Return the [X, Y] coordinate for the center point of the cell that contains the specified text.  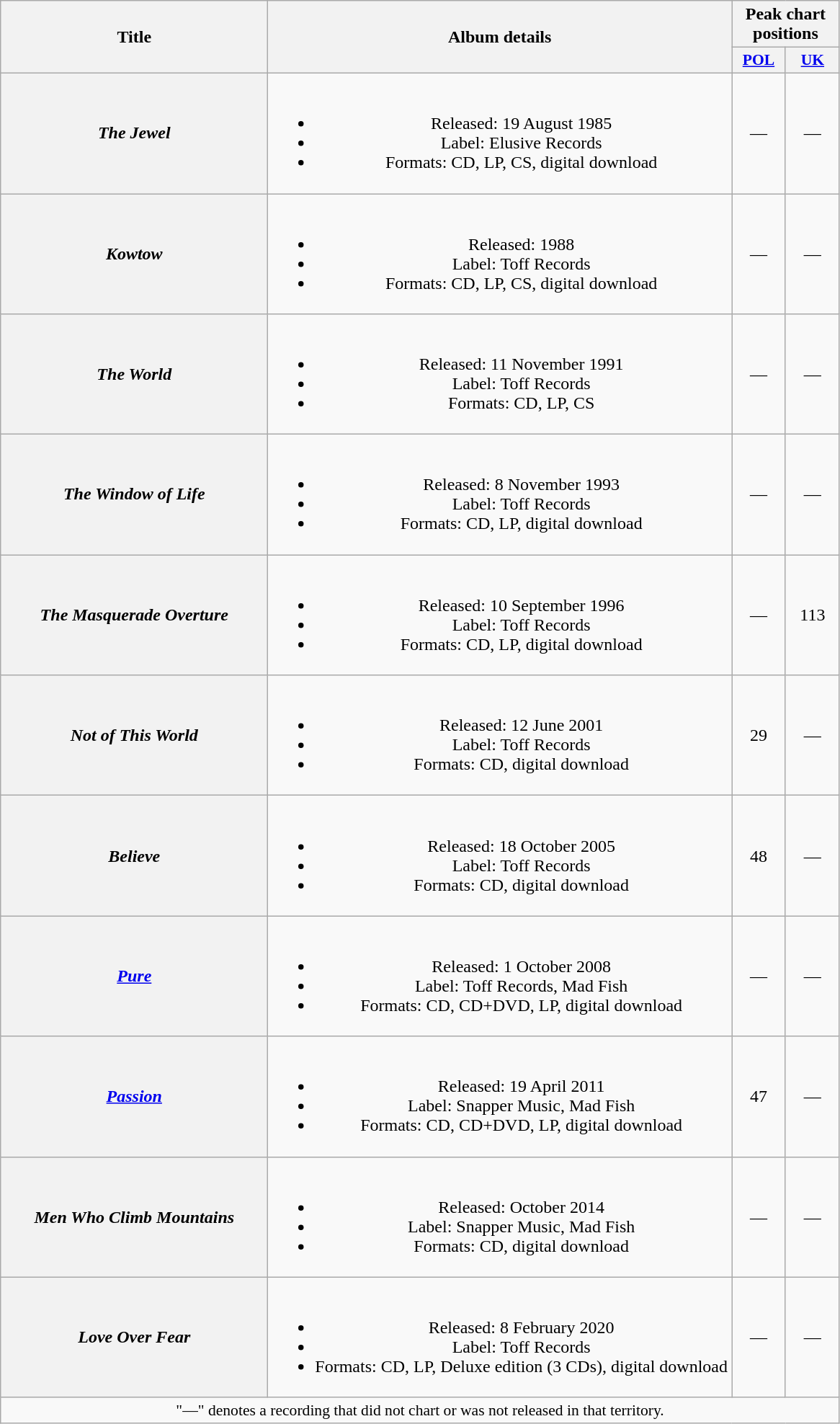
The Masquerade Overture [134, 615]
Released: 19 April 2011Label: Snapper Music, Mad FishFormats: CD, CD+DVD, LP, digital download [500, 1097]
Album details [500, 37]
Not of This World [134, 735]
Pure [134, 976]
Kowtow [134, 254]
29 [759, 735]
Released: 11 November 1991Label: Toff RecordsFormats: CD, LP, CS [500, 375]
Released: 1988Label: Toff RecordsFormats: CD, LP, CS, digital download [500, 254]
POL [759, 61]
48 [759, 856]
The Jewel [134, 133]
47 [759, 1097]
Released: 1 October 2008Label: Toff Records, Mad FishFormats: CD, CD+DVD, LP, digital download [500, 976]
The Window of Life [134, 494]
Title [134, 37]
Men Who Climb Mountains [134, 1216]
The World [134, 375]
UK [813, 61]
Released: 8 February 2020Label: Toff RecordsFormats: CD, LP, Deluxe edition (3 CDs), digital download [500, 1338]
"—" denotes a recording that did not chart or was not released in that territory. [421, 1410]
Released: 12 June 2001Label: Toff RecordsFormats: CD, digital download [500, 735]
113 [813, 615]
Believe [134, 856]
Released: October 2014Label: Snapper Music, Mad FishFormats: CD, digital download [500, 1216]
Released: 18 October 2005Label: Toff RecordsFormats: CD, digital download [500, 856]
Love Over Fear [134, 1338]
Released: 10 September 1996Label: Toff RecordsFormats: CD, LP, digital download [500, 615]
Released: 19 August 1985Label: Elusive RecordsFormats: CD, LP, CS, digital download [500, 133]
Released: 8 November 1993Label: Toff RecordsFormats: CD, LP, digital download [500, 494]
Peak chart positions [786, 25]
Passion [134, 1097]
